Extract the (X, Y) coordinate from the center of the cell holding the provided text.  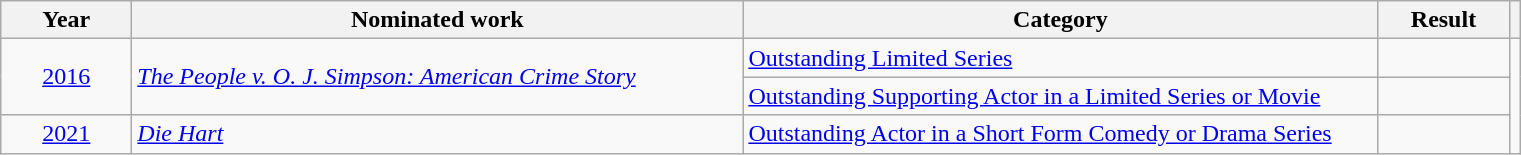
The People v. O. J. Simpson: American Crime Story (438, 77)
2021 (66, 134)
Category (1060, 20)
Year (66, 20)
Outstanding Limited Series (1060, 58)
Outstanding Actor in a Short Form Comedy or Drama Series (1060, 134)
Die Hart (438, 134)
Result (1444, 20)
Nominated work (438, 20)
2016 (66, 77)
Outstanding Supporting Actor in a Limited Series or Movie (1060, 96)
